From the cell containing the given text, extract its center point as [X, Y] coordinate. 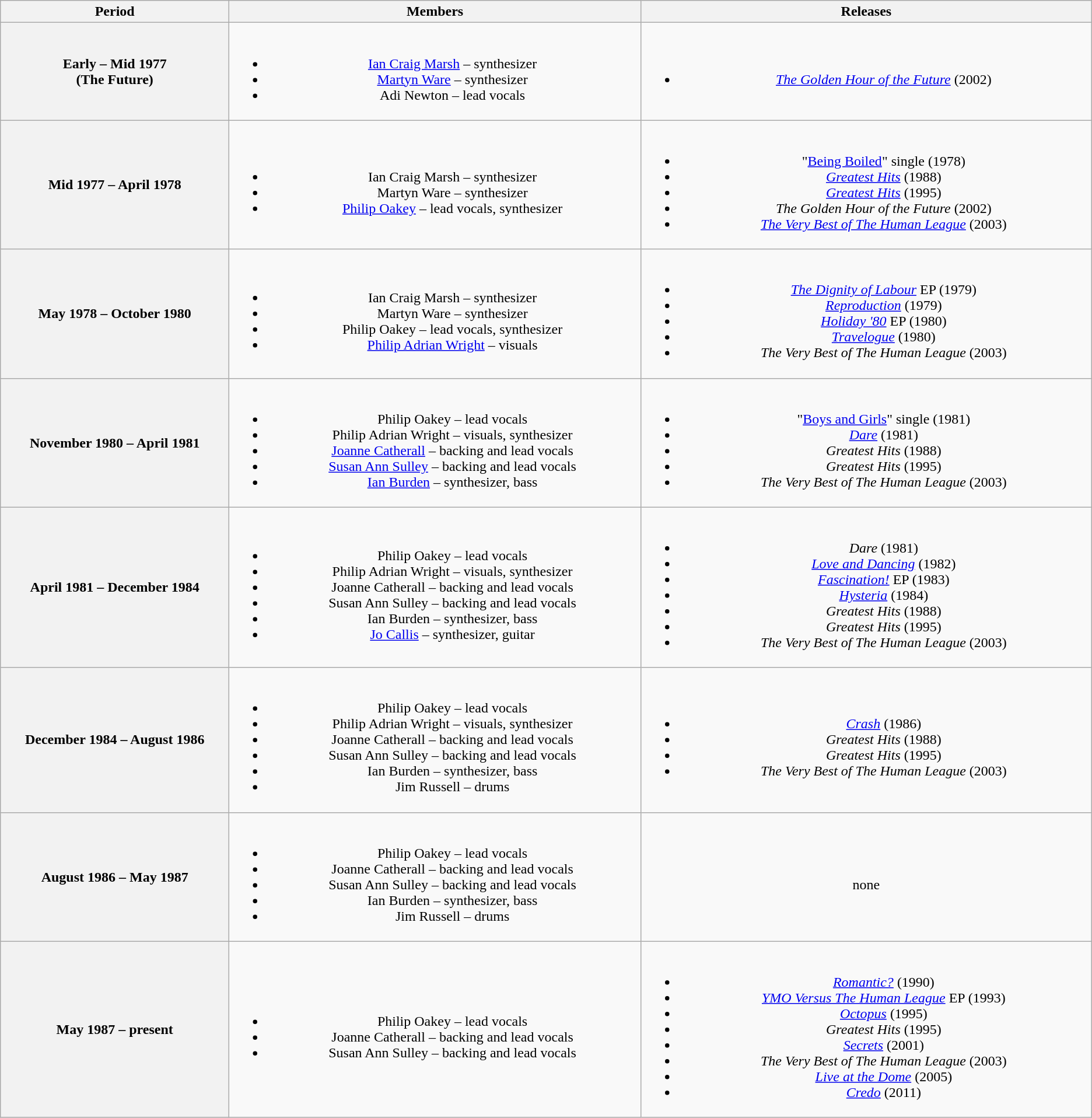
May 1978 – October 1980 [115, 314]
"Being Boiled" single (1978)Greatest Hits (1988) Greatest Hits (1995) The Golden Hour of the Future (2002) The Very Best of The Human League (2003) [866, 184]
Philip Oakey – lead vocalsJoanne Catherall – backing and lead vocalsSusan Ann Sulley – backing and lead vocals [435, 1029]
May 1987 – present [115, 1029]
Releases [866, 12]
Ian Craig Marsh – synthesizerMartyn Ware – synthesizerAdi Newton – lead vocals [435, 71]
Crash (1986)Greatest Hits (1988) Greatest Hits (1995) The Very Best of The Human League (2003) [866, 740]
December 1984 – August 1986 [115, 740]
Ian Craig Marsh – synthesizerMartyn Ware – synthesizerPhilip Oakey – lead vocals, synthesizer [435, 184]
Mid 1977 – April 1978 [115, 184]
April 1981 – December 1984 [115, 587]
August 1986 – May 1987 [115, 876]
Ian Craig Marsh – synthesizerMartyn Ware – synthesizerPhilip Oakey – lead vocals, synthesizerPhilip Adrian Wright – visuals [435, 314]
November 1980 – April 1981 [115, 442]
Members [435, 12]
The Golden Hour of the Future (2002) [866, 71]
Early – Mid 1977(The Future) [115, 71]
Period [115, 12]
The Dignity of Labour EP (1979)Reproduction (1979)Holiday '80 EP (1980)Travelogue (1980)The Very Best of The Human League (2003) [866, 314]
"Boys and Girls" single (1981)Dare (1981) Greatest Hits (1988) Greatest Hits (1995) The Very Best of The Human League (2003) [866, 442]
none [866, 876]
